Capture the cell that displays the provided text and extract its [X, Y] central coordinate. 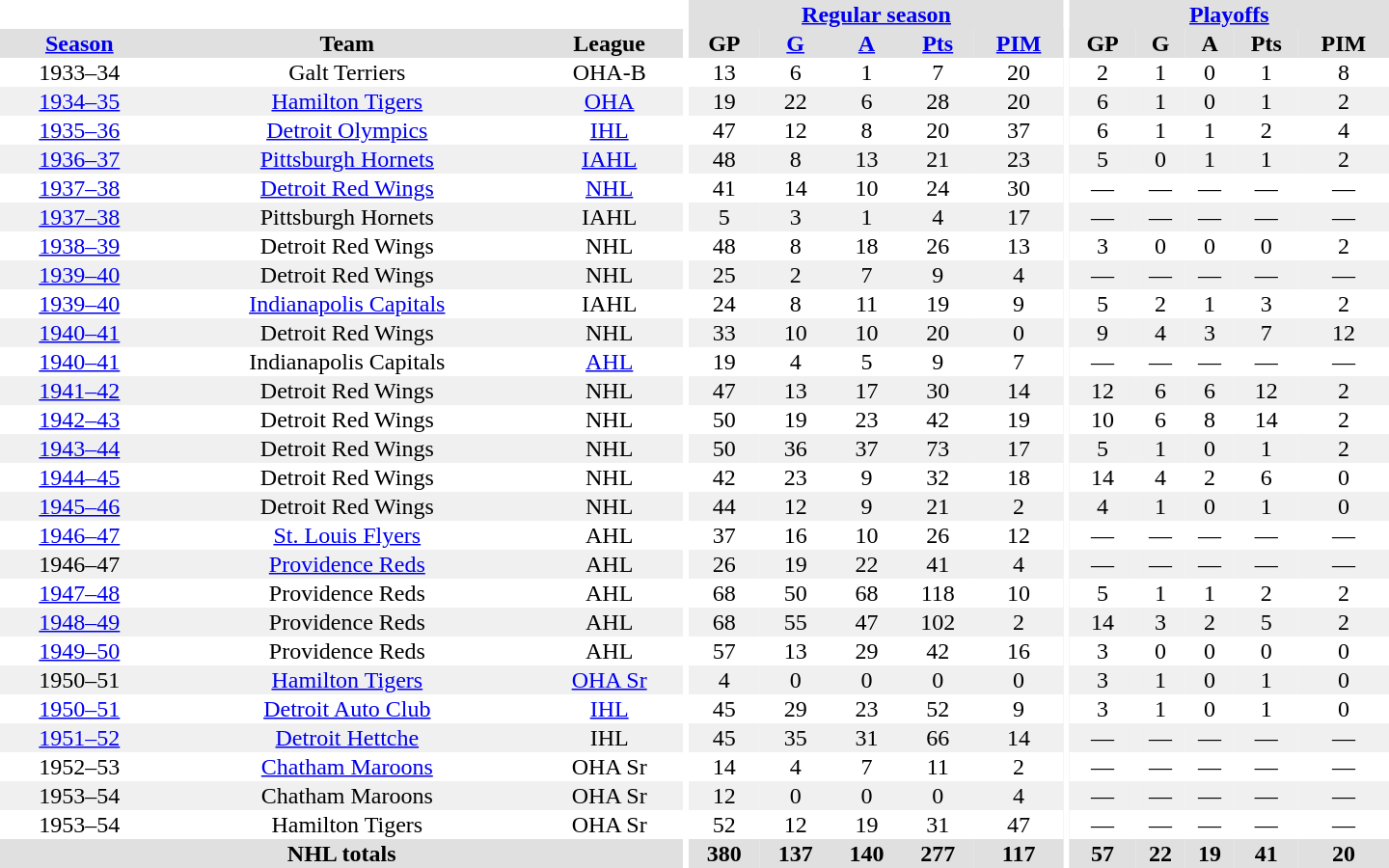
Regular season [876, 14]
Detroit Olympics [347, 130]
Team [347, 43]
St. Louis Flyers [347, 535]
OHA [610, 101]
140 [867, 854]
44 [724, 506]
277 [938, 854]
OHA-B [610, 72]
1938–39 [79, 246]
1949–50 [79, 651]
1944–45 [79, 477]
25 [724, 275]
1948–49 [79, 622]
Galt Terriers [347, 72]
1933–34 [79, 72]
102 [938, 622]
League [610, 43]
28 [938, 101]
35 [796, 738]
Playoffs [1229, 14]
36 [796, 448]
32 [938, 477]
1952–53 [79, 767]
66 [938, 738]
117 [1019, 854]
1934–35 [79, 101]
380 [724, 854]
Season [79, 43]
Detroit Auto Club [347, 709]
1935–36 [79, 130]
1945–46 [79, 506]
137 [796, 854]
1942–43 [79, 420]
1951–52 [79, 738]
NHL totals [341, 854]
1941–42 [79, 391]
55 [796, 622]
118 [938, 593]
Detroit Hettche [347, 738]
73 [938, 448]
33 [724, 333]
1943–44 [79, 448]
1936–37 [79, 159]
1947–48 [79, 593]
